Determine the [x, y] coordinate at the center of the cell enclosing the given text.  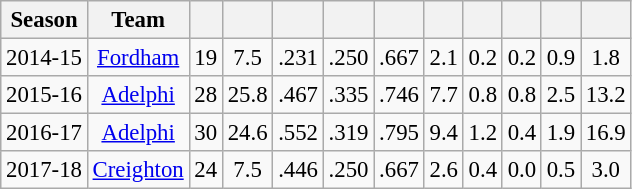
2016-17 [44, 133]
.795 [399, 133]
2017-18 [44, 170]
2.1 [444, 58]
Team [138, 20]
0.5 [560, 170]
30 [206, 133]
Season [44, 20]
.446 [298, 170]
.319 [348, 133]
Creighton [138, 170]
1.8 [605, 58]
28 [206, 95]
16.9 [605, 133]
2015-16 [44, 95]
.552 [298, 133]
19 [206, 58]
24.6 [247, 133]
2.5 [560, 95]
9.4 [444, 133]
2014-15 [44, 58]
0.0 [522, 170]
.231 [298, 58]
2.6 [444, 170]
1.9 [560, 133]
7.7 [444, 95]
Fordham [138, 58]
24 [206, 170]
25.8 [247, 95]
.467 [298, 95]
13.2 [605, 95]
3.0 [605, 170]
.746 [399, 95]
.335 [348, 95]
0.9 [560, 58]
1.2 [482, 133]
